Return the (x, y) coordinate for the center point of the cell that contains the specified text.  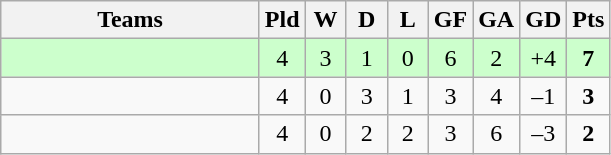
GD (544, 20)
+4 (544, 58)
GF (450, 20)
W (326, 20)
GA (496, 20)
7 (588, 58)
–3 (544, 134)
Teams (130, 20)
L (408, 20)
D (366, 20)
–1 (544, 96)
Pts (588, 20)
Pld (282, 20)
